Search for the cell housing the specified text and yield its (x, y) center coordinate. 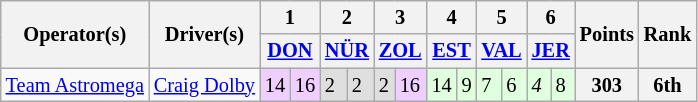
Craig Dolby (204, 85)
3 (400, 17)
Points (607, 34)
ZOL (400, 51)
DON (290, 51)
8 (563, 85)
VAL (501, 51)
Driver(s) (204, 34)
EST (452, 51)
Operator(s) (75, 34)
1 (290, 17)
Team Astromega (75, 85)
JER (551, 51)
7 (488, 85)
Rank (668, 34)
NÜR (347, 51)
6th (668, 85)
5 (501, 17)
303 (607, 85)
9 (467, 85)
